Output the (X, Y) coordinate of the center of the cell containing the given text.  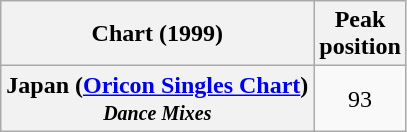
93 (360, 98)
Peakposition (360, 34)
Chart (1999) (158, 34)
Japan (Oricon Singles Chart)Dance Mixes (158, 98)
